Provide the [X, Y] coordinate of the cell's center where the given text is located.  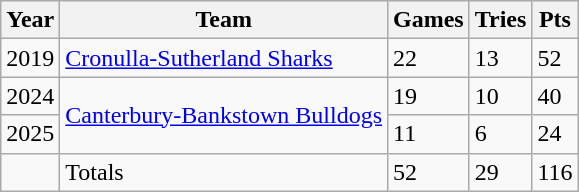
29 [500, 172]
6 [500, 134]
40 [555, 96]
22 [429, 58]
Team [224, 20]
Pts [555, 20]
13 [500, 58]
24 [555, 134]
2019 [30, 58]
Tries [500, 20]
11 [429, 134]
10 [500, 96]
2024 [30, 96]
2025 [30, 134]
Cronulla-Sutherland Sharks [224, 58]
Year [30, 20]
Totals [224, 172]
116 [555, 172]
19 [429, 96]
Games [429, 20]
Canterbury-Bankstown Bulldogs [224, 115]
